Detect which cell encompasses the target text, then output its [X, Y] center coordinate. 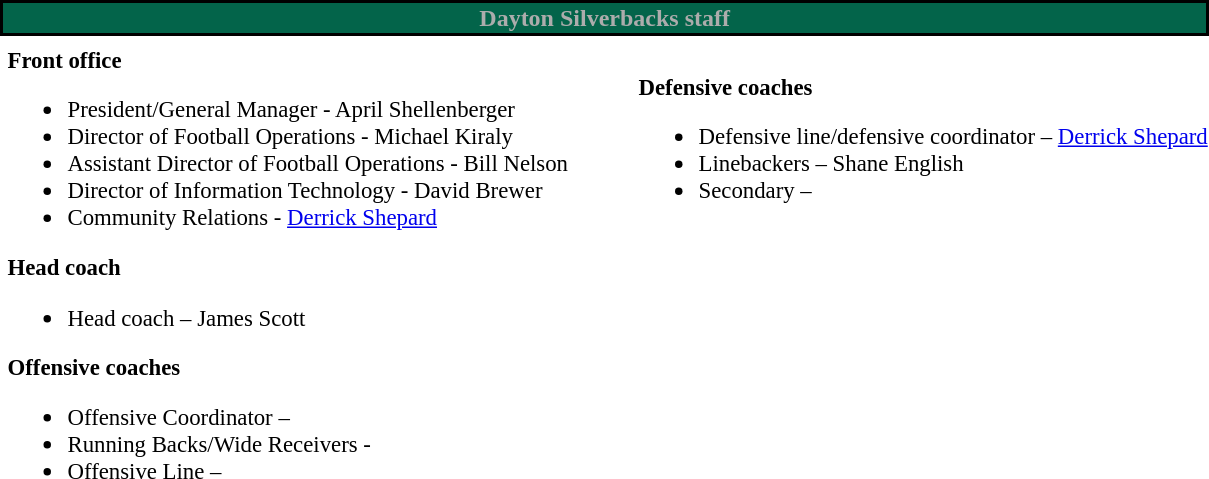
Dayton Silverbacks staff [604, 18]
